From the cell containing the given text, extract its center point as [X, Y] coordinate. 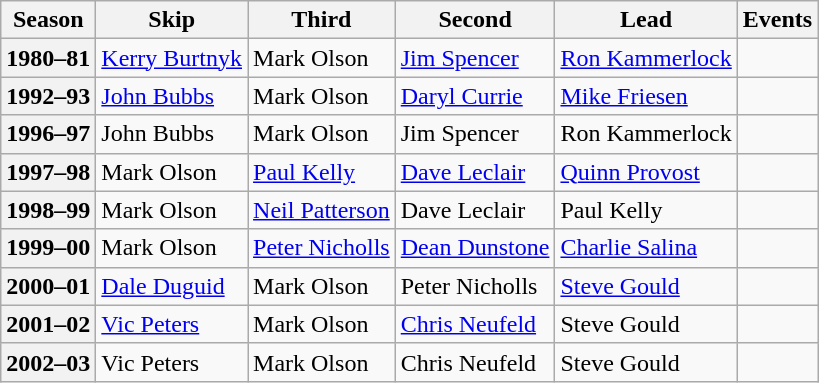
Charlie Salina [646, 248]
Neil Patterson [322, 210]
Dale Duguid [172, 286]
Quinn Provost [646, 172]
Mike Friesen [646, 96]
2002–03 [48, 362]
Third [322, 20]
Kerry Burtnyk [172, 58]
Events [777, 20]
Season [48, 20]
2001–02 [48, 324]
Lead [646, 20]
1980–81 [48, 58]
1997–98 [48, 172]
1998–99 [48, 210]
1992–93 [48, 96]
Daryl Currie [475, 96]
Dean Dunstone [475, 248]
2000–01 [48, 286]
1996–97 [48, 134]
Second [475, 20]
1999–00 [48, 248]
Skip [172, 20]
